Determine the [x, y] coordinate at the center of the cell enclosing the given text.  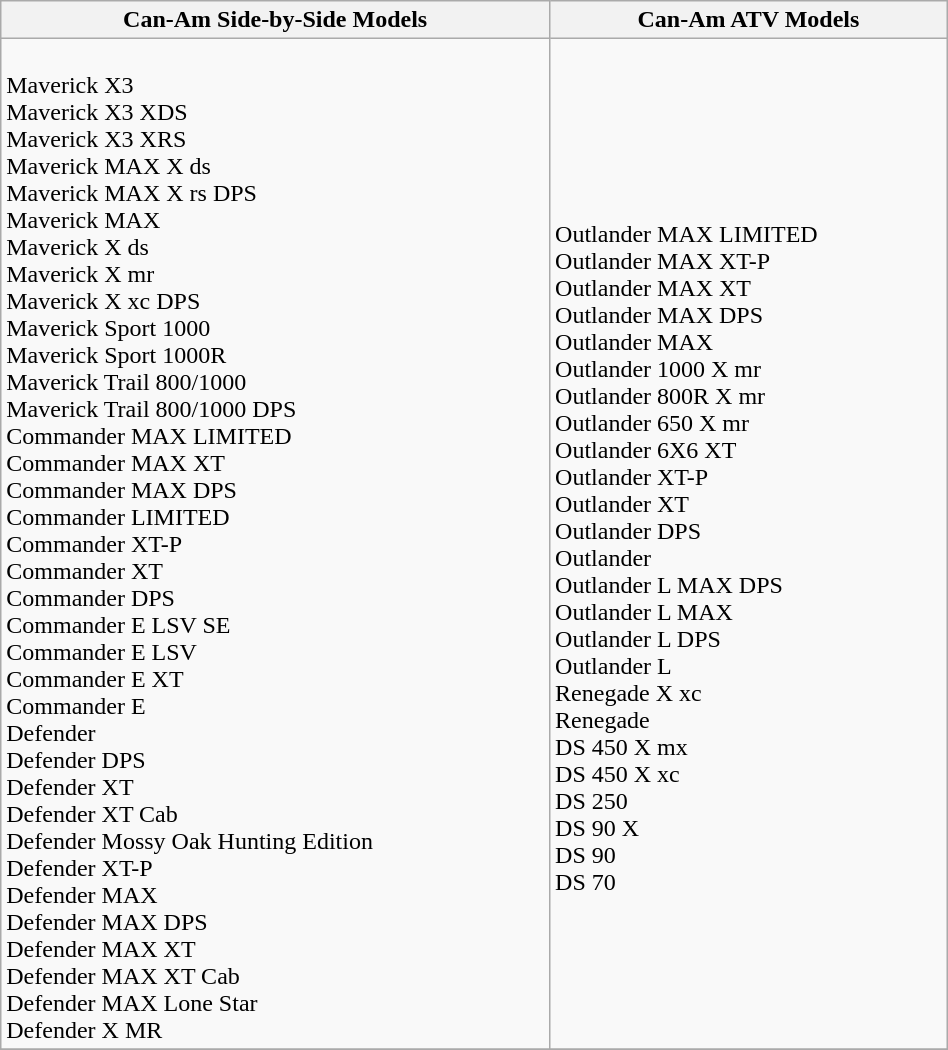
Can-Am Side-by-Side Models [276, 20]
Can-Am ATV Models [749, 20]
